Find where the given text appears and provide that cell's center as (x, y) coordinate. 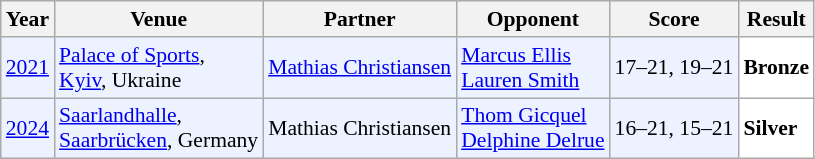
Silver (776, 128)
2021 (28, 68)
16–21, 15–21 (674, 128)
Result (776, 19)
Marcus Ellis Lauren Smith (532, 68)
Palace of Sports,Kyiv, Ukraine (158, 68)
Venue (158, 19)
Score (674, 19)
Opponent (532, 19)
2024 (28, 128)
Saarlandhalle,Saarbrücken, Germany (158, 128)
17–21, 19–21 (674, 68)
Year (28, 19)
Bronze (776, 68)
Partner (360, 19)
Thom Gicquel Delphine Delrue (532, 128)
